Pinpoint the cell where the given text exists, returning its (X, Y) midpoint coordinate. 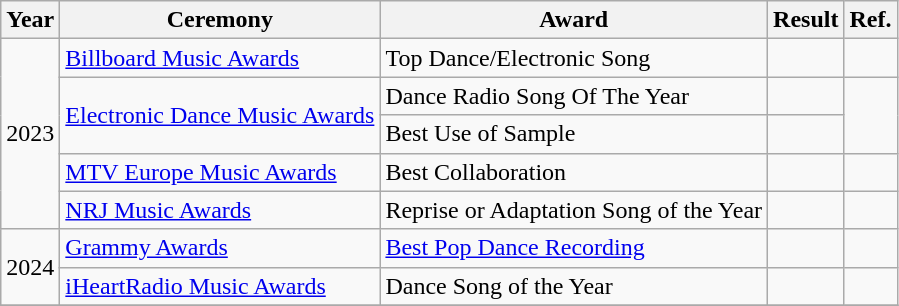
NRJ Music Awards (220, 210)
Ceremony (220, 20)
2023 (30, 134)
Billboard Music Awards (220, 58)
Grammy Awards (220, 248)
Year (30, 20)
Award (574, 20)
Ref. (870, 20)
Dance Song of the Year (574, 286)
2024 (30, 267)
Dance Radio Song Of The Year (574, 96)
Result (806, 20)
Best Use of Sample (574, 134)
MTV Europe Music Awards (220, 172)
Reprise or Adaptation Song of the Year (574, 210)
Best Collaboration (574, 172)
iHeartRadio Music Awards (220, 286)
Best Pop Dance Recording (574, 248)
Top Dance/Electronic Song (574, 58)
Electronic Dance Music Awards (220, 115)
